Locate the cell with the specified text and output its [x, y] center coordinate. 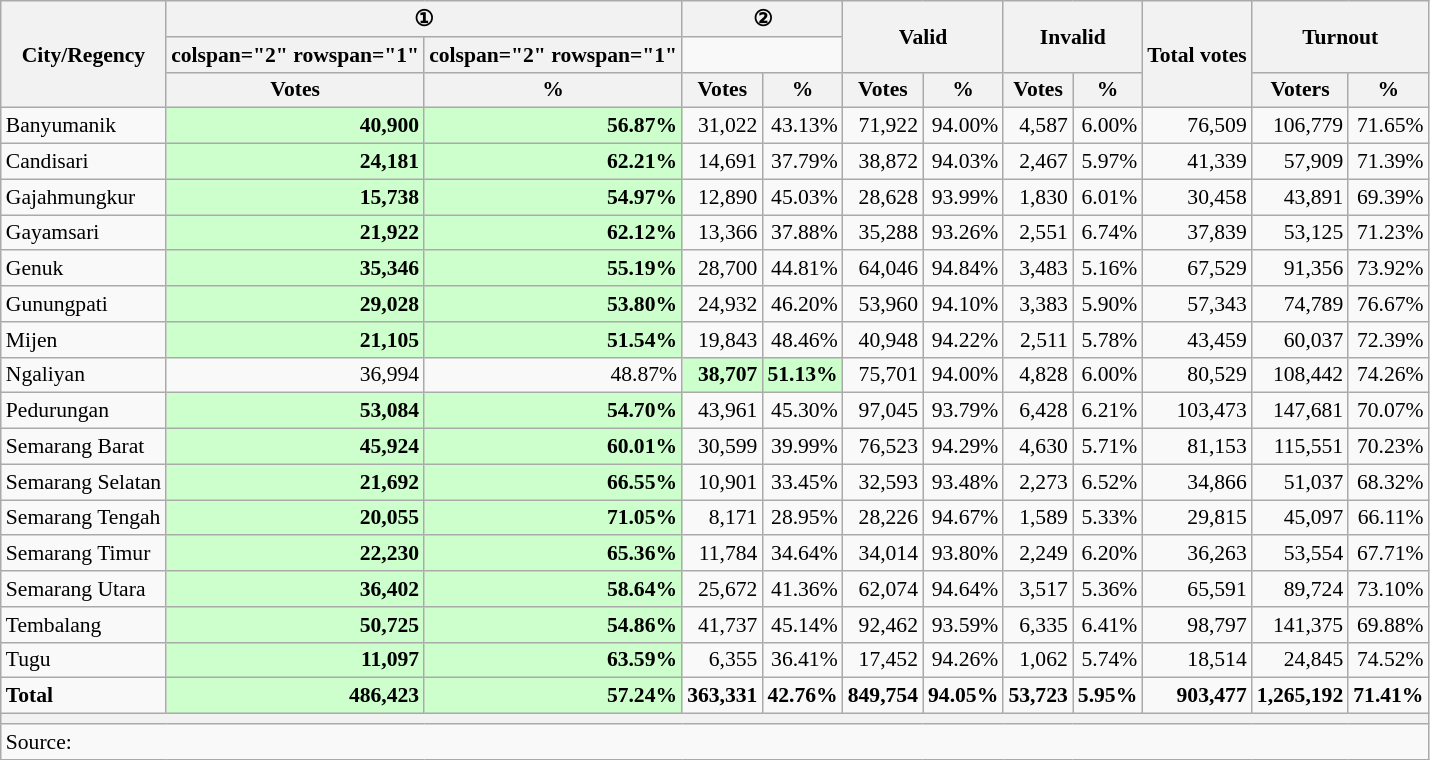
24,845 [1300, 660]
30,458 [1196, 197]
Valid [924, 36]
21,105 [295, 340]
71.39% [1388, 162]
53,723 [1038, 696]
5.74% [1108, 660]
76.67% [1388, 304]
37.88% [802, 233]
94.29% [963, 447]
58.64% [553, 589]
53,125 [1300, 233]
2,249 [1038, 554]
44.81% [802, 269]
69.39% [1388, 197]
93.26% [963, 233]
94.10% [963, 304]
81,153 [1196, 447]
66.55% [553, 482]
6.21% [1108, 411]
Ngaliyan [84, 375]
56.87% [553, 126]
15,738 [295, 197]
34.64% [802, 554]
64,046 [883, 269]
Gayamsari [84, 233]
11,784 [722, 554]
29,815 [1196, 518]
72.39% [1388, 340]
63.59% [553, 660]
21,692 [295, 482]
62,074 [883, 589]
Invalid [1072, 36]
94.64% [963, 589]
71.23% [1388, 233]
54.70% [553, 411]
71.05% [553, 518]
68.32% [1388, 482]
5.36% [1108, 589]
92,462 [883, 625]
Turnout [1340, 36]
71.41% [1388, 696]
4,587 [1038, 126]
98,797 [1196, 625]
Semarang Timur [84, 554]
53.80% [553, 304]
43,459 [1196, 340]
71.65% [1388, 126]
31,022 [722, 126]
Total [84, 696]
2,467 [1038, 162]
41,339 [1196, 162]
74.26% [1388, 375]
106,779 [1300, 126]
73.92% [1388, 269]
60.01% [553, 447]
57,909 [1300, 162]
69.88% [1388, 625]
65.36% [553, 554]
2,273 [1038, 482]
70.07% [1388, 411]
45.14% [802, 625]
51.54% [553, 340]
1,830 [1038, 197]
147,681 [1300, 411]
46.20% [802, 304]
62.21% [553, 162]
22,230 [295, 554]
41,737 [722, 625]
93.59% [963, 625]
19,843 [722, 340]
Mijen [84, 340]
43.13% [802, 126]
34,014 [883, 554]
30,599 [722, 447]
Voters [1300, 90]
17,452 [883, 660]
6,335 [1038, 625]
2,511 [1038, 340]
Candisari [84, 162]
29,028 [295, 304]
53,554 [1300, 554]
363,331 [722, 696]
57.24% [553, 696]
67.71% [1388, 554]
18,514 [1196, 660]
54.86% [553, 625]
33.45% [802, 482]
6.01% [1108, 197]
94.84% [963, 269]
12,890 [722, 197]
74.52% [1388, 660]
94.26% [963, 660]
41.36% [802, 589]
5.16% [1108, 269]
75,701 [883, 375]
37,839 [1196, 233]
Tugu [84, 660]
5.95% [1108, 696]
5.71% [1108, 447]
42.76% [802, 696]
Pedurungan [84, 411]
34,866 [1196, 482]
48.46% [802, 340]
40,900 [295, 126]
71,922 [883, 126]
Semarang Tengah [84, 518]
89,724 [1300, 589]
36,402 [295, 589]
5.97% [1108, 162]
91,356 [1300, 269]
97,045 [883, 411]
62.12% [553, 233]
76,509 [1196, 126]
① [424, 19]
93.79% [963, 411]
70.23% [1388, 447]
Semarang Barat [84, 447]
38,872 [883, 162]
Semarang Utara [84, 589]
36,263 [1196, 554]
Semarang Selatan [84, 482]
24,181 [295, 162]
Gunungpati [84, 304]
40,948 [883, 340]
94.03% [963, 162]
6,355 [722, 660]
141,375 [1300, 625]
38,707 [722, 375]
48.87% [553, 375]
35,288 [883, 233]
6,428 [1038, 411]
6.52% [1108, 482]
76,523 [883, 447]
Tembalang [84, 625]
54.97% [553, 197]
5.90% [1108, 304]
93.48% [963, 482]
6.20% [1108, 554]
Total votes [1196, 54]
5.78% [1108, 340]
Genuk [84, 269]
57,343 [1196, 304]
5.33% [1108, 518]
3,383 [1038, 304]
486,423 [295, 696]
51,037 [1300, 482]
28,628 [883, 197]
Source: [715, 742]
14,691 [722, 162]
32,593 [883, 482]
93.80% [963, 554]
65,591 [1196, 589]
24,932 [722, 304]
10,901 [722, 482]
3,517 [1038, 589]
1,062 [1038, 660]
Banyumanik [84, 126]
37.79% [802, 162]
1,589 [1038, 518]
115,551 [1300, 447]
2,551 [1038, 233]
3,483 [1038, 269]
849,754 [883, 696]
35,346 [295, 269]
43,961 [722, 411]
94.05% [963, 696]
94.22% [963, 340]
13,366 [722, 233]
94.67% [963, 518]
903,477 [1196, 696]
45.03% [802, 197]
4,828 [1038, 375]
36,994 [295, 375]
53,084 [295, 411]
67,529 [1196, 269]
73.10% [1388, 589]
39.99% [802, 447]
25,672 [722, 589]
28.95% [802, 518]
53,960 [883, 304]
28,226 [883, 518]
6.41% [1108, 625]
20,055 [295, 518]
108,442 [1300, 375]
45,924 [295, 447]
11,097 [295, 660]
45.30% [802, 411]
36.41% [802, 660]
103,473 [1196, 411]
City/Regency [84, 54]
93.99% [963, 197]
45,097 [1300, 518]
60,037 [1300, 340]
80,529 [1196, 375]
8,171 [722, 518]
50,725 [295, 625]
21,922 [295, 233]
28,700 [722, 269]
1,265,192 [1300, 696]
② [762, 19]
55.19% [553, 269]
6.74% [1108, 233]
43,891 [1300, 197]
51.13% [802, 375]
Gajahmungkur [84, 197]
74,789 [1300, 304]
4,630 [1038, 447]
66.11% [1388, 518]
